Capture the cell that displays the provided text and extract its [X, Y] central coordinate. 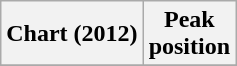
Peakposition [189, 34]
Chart (2012) [72, 34]
